Search for the cell housing the specified text and yield its [x, y] center coordinate. 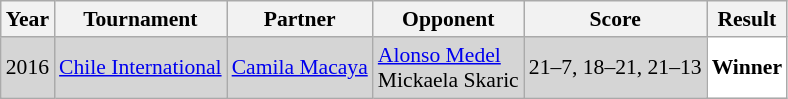
2016 [28, 68]
Score [616, 19]
21–7, 18–21, 21–13 [616, 68]
Tournament [140, 19]
Year [28, 19]
Partner [300, 19]
Alonso Medel Mickaela Skaric [448, 68]
Camila Macaya [300, 68]
Opponent [448, 19]
Winner [748, 68]
Chile International [140, 68]
Result [748, 19]
